Return [x, y] of the center of cell containing provided text 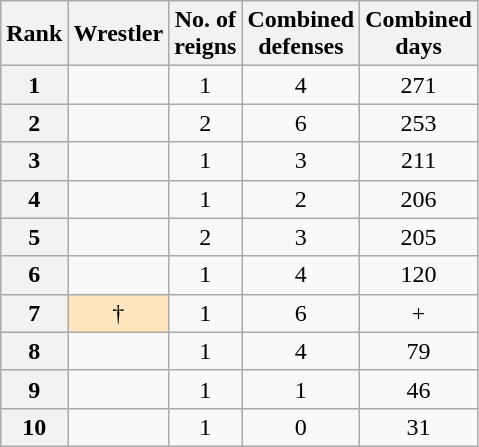
Rank [34, 34]
211 [419, 161]
253 [419, 123]
Wrestler [118, 34]
Combineddefenses [301, 34]
7 [34, 313]
0 [301, 427]
10 [34, 427]
206 [419, 199]
5 [34, 237]
Combineddays [419, 34]
9 [34, 389]
31 [419, 427]
79 [419, 351]
8 [34, 351]
† [118, 313]
+ [419, 313]
No. ofreigns [206, 34]
46 [419, 389]
205 [419, 237]
271 [419, 85]
120 [419, 275]
